Search for the cell housing the specified text and yield its (X, Y) center coordinate. 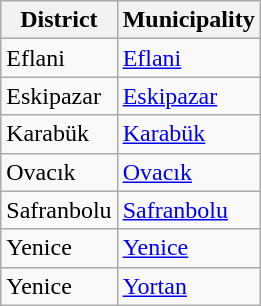
District (59, 20)
Municipality (188, 20)
Yortan (188, 286)
